Return [X, Y] of the center of cell containing provided text 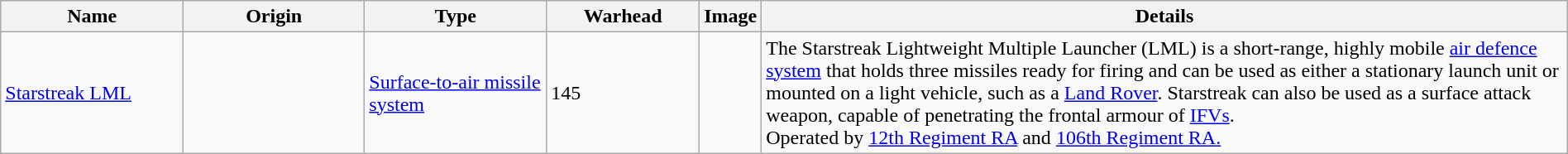
Surface-to-air missile system [456, 93]
Starstreak LML [93, 93]
Warhead [624, 17]
Origin [275, 17]
145 [624, 93]
Name [93, 17]
Image [731, 17]
Details [1164, 17]
Type [456, 17]
